Scan for the cell matching the given text and deliver its (X, Y) coordinate at center. 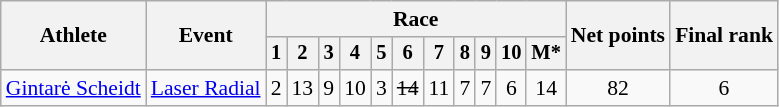
1 (276, 54)
M* (546, 54)
Athlete (74, 36)
Event (206, 36)
8 (464, 54)
13 (302, 88)
4 (355, 54)
Gintarė Scheidt (74, 88)
Race (416, 19)
5 (382, 54)
Laser Radial (206, 88)
Net points (618, 36)
82 (618, 88)
11 (438, 88)
Final rank (724, 36)
